For the text-containing cell, return its midpoint in (x, y) coordinate format. 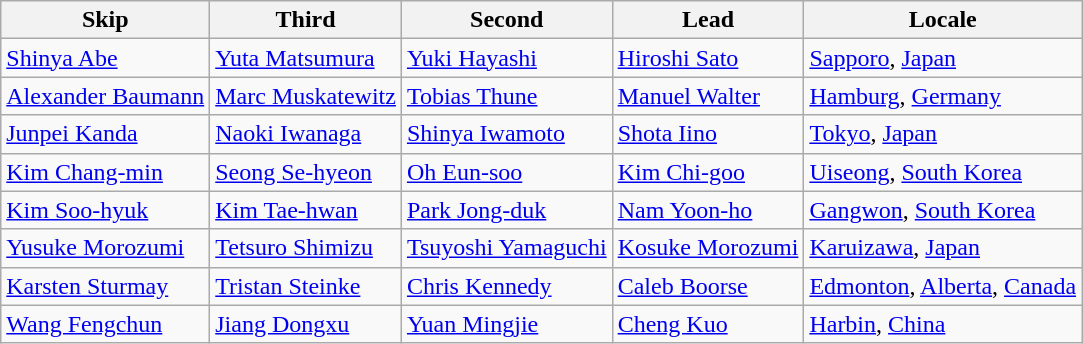
Third (306, 20)
Cheng Kuo (708, 324)
Yusuke Morozumi (106, 248)
Karuizawa, Japan (943, 248)
Jiang Dongxu (306, 324)
Tokyo, Japan (943, 134)
Hiroshi Sato (708, 58)
Tsuyoshi Yamaguchi (506, 248)
Naoki Iwanaga (306, 134)
Marc Muskatewitz (306, 96)
Nam Yoon-ho (708, 210)
Tobias Thune (506, 96)
Junpei Kanda (106, 134)
Caleb Boorse (708, 286)
Oh Eun-soo (506, 172)
Park Jong-duk (506, 210)
Hamburg, Germany (943, 96)
Alexander Baumann (106, 96)
Kosuke Morozumi (708, 248)
Gangwon, South Korea (943, 210)
Shinya Abe (106, 58)
Manuel Walter (708, 96)
Yuan Mingjie (506, 324)
Harbin, China (943, 324)
Locale (943, 20)
Seong Se-hyeon (306, 172)
Yuta Matsumura (306, 58)
Second (506, 20)
Kim Chi-goo (708, 172)
Chris Kennedy (506, 286)
Yuki Hayashi (506, 58)
Tetsuro Shimizu (306, 248)
Sapporo, Japan (943, 58)
Skip (106, 20)
Tristan Steinke (306, 286)
Shinya Iwamoto (506, 134)
Edmonton, Alberta, Canada (943, 286)
Kim Soo-hyuk (106, 210)
Karsten Sturmay (106, 286)
Lead (708, 20)
Kim Chang-min (106, 172)
Kim Tae-hwan (306, 210)
Uiseong, South Korea (943, 172)
Shota Iino (708, 134)
Wang Fengchun (106, 324)
